Return the (X, Y) coordinate for the center point of the cell that contains the specified text.  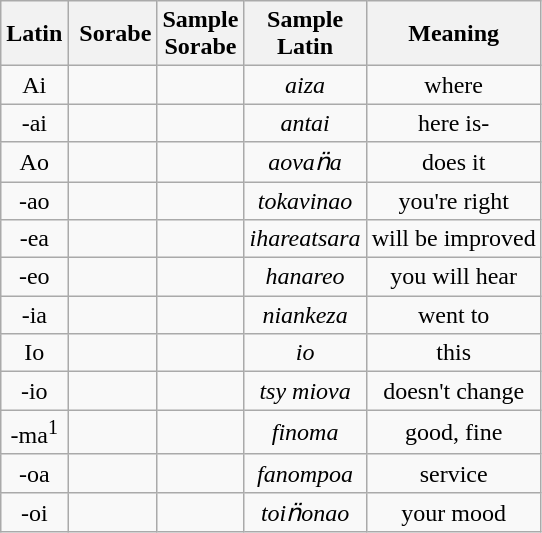
-ai (34, 123)
Ao (34, 162)
tokavinao (305, 201)
-oa (34, 473)
this (454, 353)
tsy miova (305, 391)
here is- (454, 123)
-ea (34, 239)
Latin (34, 34)
hanareo (305, 277)
your mood (454, 512)
ihareatsara (305, 239)
Io (34, 353)
doesn't change (454, 391)
service (454, 473)
-ma1 (34, 432)
antai (305, 123)
fanompoa (305, 473)
went to (454, 315)
toin̈onao (305, 512)
Meaning (454, 34)
you're right (454, 201)
aovan̈a (305, 162)
Ai (34, 85)
SampleSorabe (200, 34)
-io (34, 391)
-ia (34, 315)
aiza (305, 85)
does it (454, 162)
-eo (34, 277)
‌ Sorabe (112, 34)
niankeza (305, 315)
-ao (34, 201)
will be improved (454, 239)
-oi (34, 512)
where (454, 85)
you will hear (454, 277)
good, fine (454, 432)
SampleLatin (305, 34)
finoma (305, 432)
io (305, 353)
